Capture the cell that displays the provided text and extract its (x, y) central coordinate. 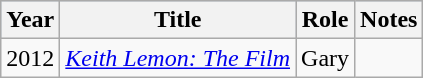
Role (326, 20)
Gary (326, 58)
Title (178, 20)
Keith Lemon: The Film (178, 58)
Year (30, 20)
Notes (389, 20)
2012 (30, 58)
